Scan for the cell matching the given text and deliver its [x, y] coordinate at center. 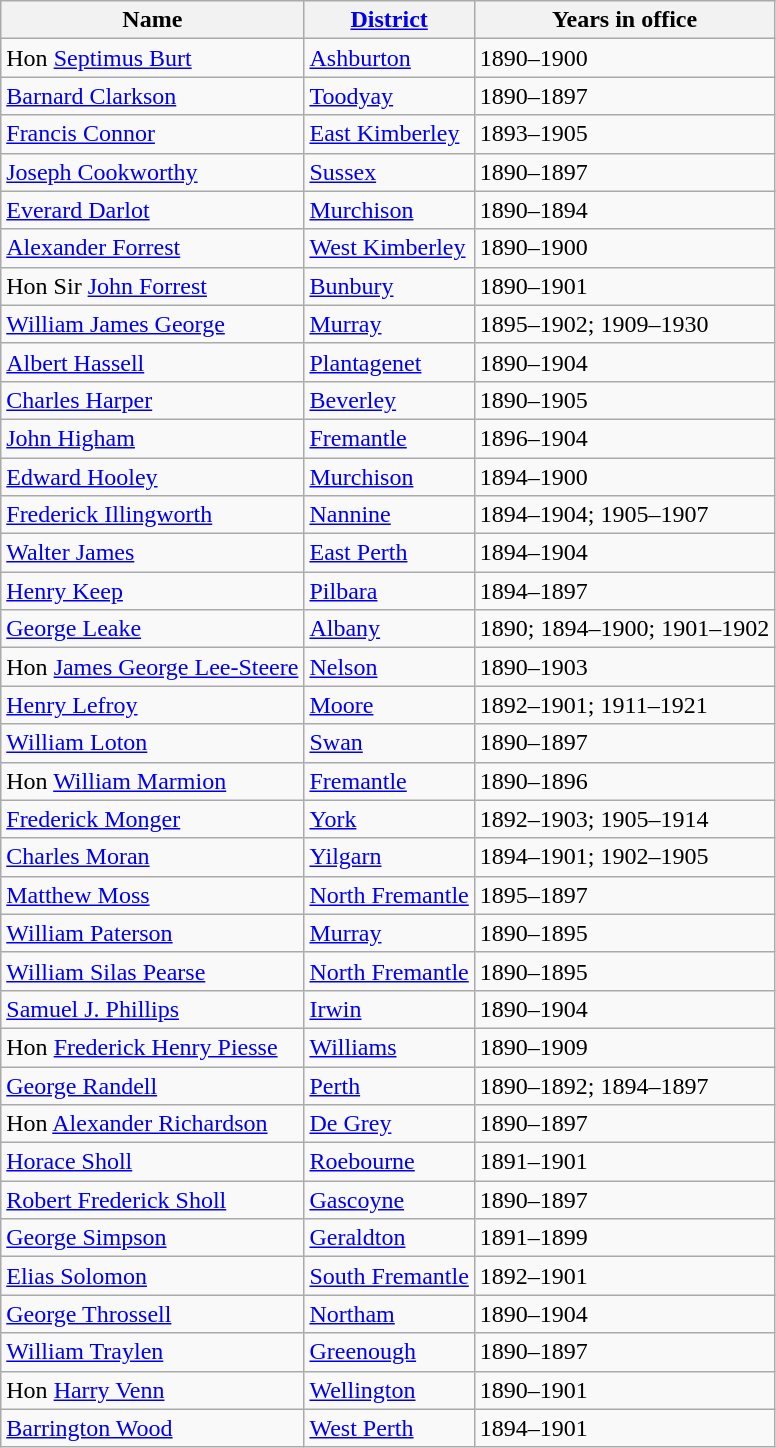
1890–1896 [624, 781]
Yilgarn [389, 857]
Hon Septimus Burt [152, 58]
1894–1904 [624, 553]
Horace Sholl [152, 1162]
Nelson [389, 667]
Everard Darlot [152, 210]
Hon Sir John Forrest [152, 286]
Henry Lefroy [152, 705]
1894–1900 [624, 477]
Ashburton [389, 58]
Pilbara [389, 591]
1894–1904; 1905–1907 [624, 515]
Albany [389, 629]
Frederick Illingworth [152, 515]
1891–1901 [624, 1162]
1895–1902; 1909–1930 [624, 324]
Gascoyne [389, 1200]
Hon Alexander Richardson [152, 1124]
George Throssell [152, 1314]
1890; 1894–1900; 1901–1902 [624, 629]
Northam [389, 1314]
Walter James [152, 553]
Greenough [389, 1352]
1890–1892; 1894–1897 [624, 1085]
Williams [389, 1047]
1892–1901 [624, 1276]
Years in office [624, 20]
Frederick Monger [152, 819]
Barrington Wood [152, 1428]
Barnard Clarkson [152, 96]
Swan [389, 743]
Francis Connor [152, 134]
1890–1903 [624, 667]
District [389, 20]
Toodyay [389, 96]
Geraldton [389, 1238]
East Perth [389, 553]
East Kimberley [389, 134]
Hon James George Lee-Steere [152, 667]
William Loton [152, 743]
Edward Hooley [152, 477]
1892–1903; 1905–1914 [624, 819]
John Higham [152, 438]
Matthew Moss [152, 895]
Bunbury [389, 286]
1894–1901; 1902–1905 [624, 857]
Charles Harper [152, 400]
George Randell [152, 1085]
West Perth [389, 1428]
Moore [389, 705]
Roebourne [389, 1162]
De Grey [389, 1124]
South Fremantle [389, 1276]
William Silas Pearse [152, 971]
1891–1899 [624, 1238]
Albert Hassell [152, 362]
Beverley [389, 400]
1890–1909 [624, 1047]
Wellington [389, 1390]
1894–1897 [624, 591]
1895–1897 [624, 895]
Elias Solomon [152, 1276]
Hon Frederick Henry Piesse [152, 1047]
Name [152, 20]
Irwin [389, 1009]
Perth [389, 1085]
1890–1905 [624, 400]
William Paterson [152, 933]
Henry Keep [152, 591]
William Traylen [152, 1352]
Sussex [389, 172]
Hon Harry Venn [152, 1390]
Alexander Forrest [152, 248]
Hon William Marmion [152, 781]
Charles Moran [152, 857]
1893–1905 [624, 134]
Plantagenet [389, 362]
William James George [152, 324]
Nannine [389, 515]
George Simpson [152, 1238]
Samuel J. Phillips [152, 1009]
West Kimberley [389, 248]
George Leake [152, 629]
Robert Frederick Sholl [152, 1200]
1890–1894 [624, 210]
1894–1901 [624, 1428]
Joseph Cookworthy [152, 172]
1892–1901; 1911–1921 [624, 705]
York [389, 819]
1896–1904 [624, 438]
